Return the [x, y] coordinate for the center point of the cell that contains the specified text.  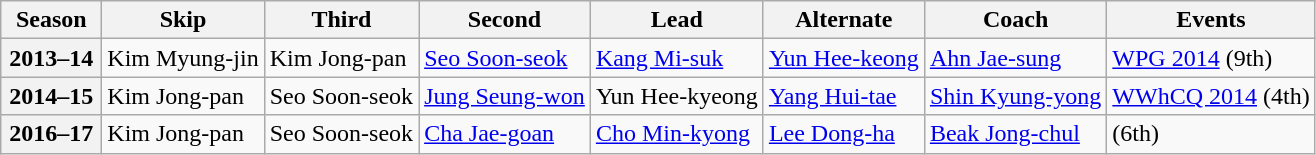
(6th) [1211, 134]
Yun Hee-kyeong [676, 96]
Shin Kyung-yong [1015, 96]
2014–15 [52, 96]
Skip [183, 20]
Yang Hui-tae [844, 96]
Kang Mi-suk [676, 58]
2013–14 [52, 58]
Events [1211, 20]
Lead [676, 20]
Beak Jong-chul [1015, 134]
Third [341, 20]
Coach [1015, 20]
Cha Jae-goan [505, 134]
Jung Seung-won [505, 96]
Cho Min-kyong [676, 134]
Second [505, 20]
Kim Myung-jin [183, 58]
WPG 2014 (9th) [1211, 58]
Yun Hee-keong [844, 58]
Ahn Jae-sung [1015, 58]
Lee Dong-ha [844, 134]
WWhCQ 2014 (4th) [1211, 96]
2016–17 [52, 134]
Alternate [844, 20]
Season [52, 20]
